From the cell containing the given text, extract its center point as [x, y] coordinate. 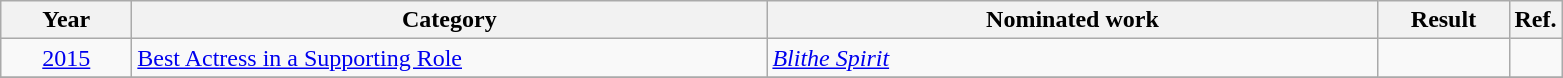
Year [66, 20]
Blithe Spirit [1072, 58]
Result [1444, 20]
Ref. [1536, 20]
2015 [66, 58]
Nominated work [1072, 20]
Best Actress in a Supporting Role [450, 58]
Category [450, 20]
